Search for the cell housing the specified text and yield its (X, Y) center coordinate. 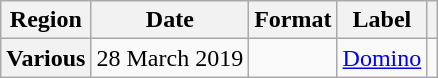
Various (46, 58)
Date (170, 20)
Domino (382, 58)
Format (293, 20)
Label (382, 20)
Region (46, 20)
28 March 2019 (170, 58)
